For the text-containing cell, return its midpoint in (X, Y) coordinate format. 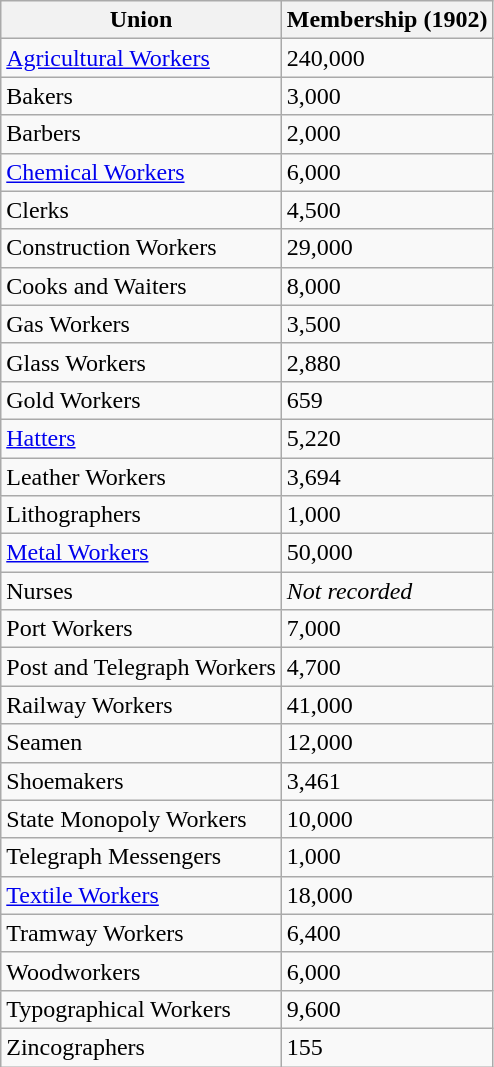
9,600 (387, 1009)
Shoemakers (142, 781)
7,000 (387, 629)
Typographical Workers (142, 1009)
Barbers (142, 134)
10,000 (387, 819)
Tramway Workers (142, 933)
Gold Workers (142, 400)
Hatters (142, 438)
3,000 (387, 96)
Port Workers (142, 629)
Metal Workers (142, 553)
Leather Workers (142, 477)
Glass Workers (142, 362)
3,500 (387, 324)
41,000 (387, 705)
155 (387, 1047)
12,000 (387, 743)
18,000 (387, 895)
Chemical Workers (142, 172)
Telegraph Messengers (142, 857)
3,694 (387, 477)
240,000 (387, 58)
659 (387, 400)
Not recorded (387, 591)
4,700 (387, 667)
Union (142, 20)
8,000 (387, 286)
Gas Workers (142, 324)
Cooks and Waiters (142, 286)
2,880 (387, 362)
50,000 (387, 553)
Lithographers (142, 515)
Clerks (142, 210)
Membership (1902) (387, 20)
State Monopoly Workers (142, 819)
Bakers (142, 96)
2,000 (387, 134)
4,500 (387, 210)
Textile Workers (142, 895)
Construction Workers (142, 248)
5,220 (387, 438)
Zincographers (142, 1047)
29,000 (387, 248)
Nurses (142, 591)
3,461 (387, 781)
6,400 (387, 933)
Woodworkers (142, 971)
Railway Workers (142, 705)
Post and Telegraph Workers (142, 667)
Seamen (142, 743)
Agricultural Workers (142, 58)
